Determine the (x, y) coordinate at the center of the cell enclosing the given text.  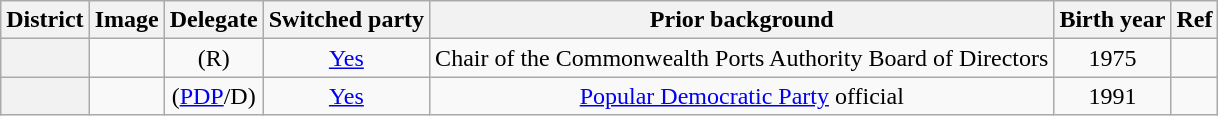
Chair of the Commonwealth Ports Authority Board of Directors (742, 58)
Prior background (742, 20)
(R) (214, 58)
1991 (1112, 96)
Delegate (214, 20)
Birth year (1112, 20)
Image (126, 20)
District (45, 20)
(PDP/D) (214, 96)
Switched party (346, 20)
Popular Democratic Party official (742, 96)
Ref (1194, 20)
1975 (1112, 58)
